Find where the given text appears and provide that cell's center as [X, Y] coordinate. 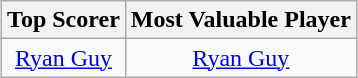
Top Scorer [64, 20]
Most Valuable Player [240, 20]
